For the text-containing cell, return its midpoint in [X, Y] coordinate format. 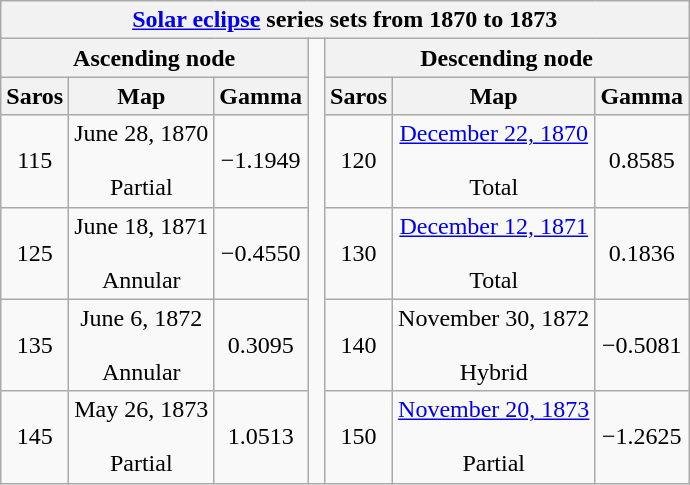
Descending node [507, 58]
145 [35, 437]
−0.4550 [261, 253]
June 6, 1872Annular [142, 345]
−1.1949 [261, 161]
0.3095 [261, 345]
125 [35, 253]
115 [35, 161]
130 [359, 253]
150 [359, 437]
0.1836 [642, 253]
November 30, 1872Hybrid [494, 345]
December 22, 1870Total [494, 161]
−1.2625 [642, 437]
November 20, 1873Partial [494, 437]
June 18, 1871Annular [142, 253]
140 [359, 345]
May 26, 1873Partial [142, 437]
−0.5081 [642, 345]
December 12, 1871Total [494, 253]
Solar eclipse series sets from 1870 to 1873 [345, 20]
June 28, 1870Partial [142, 161]
135 [35, 345]
120 [359, 161]
0.8585 [642, 161]
1.0513 [261, 437]
Ascending node [154, 58]
